Pinpoint the cell where the given text exists, returning its [X, Y] midpoint coordinate. 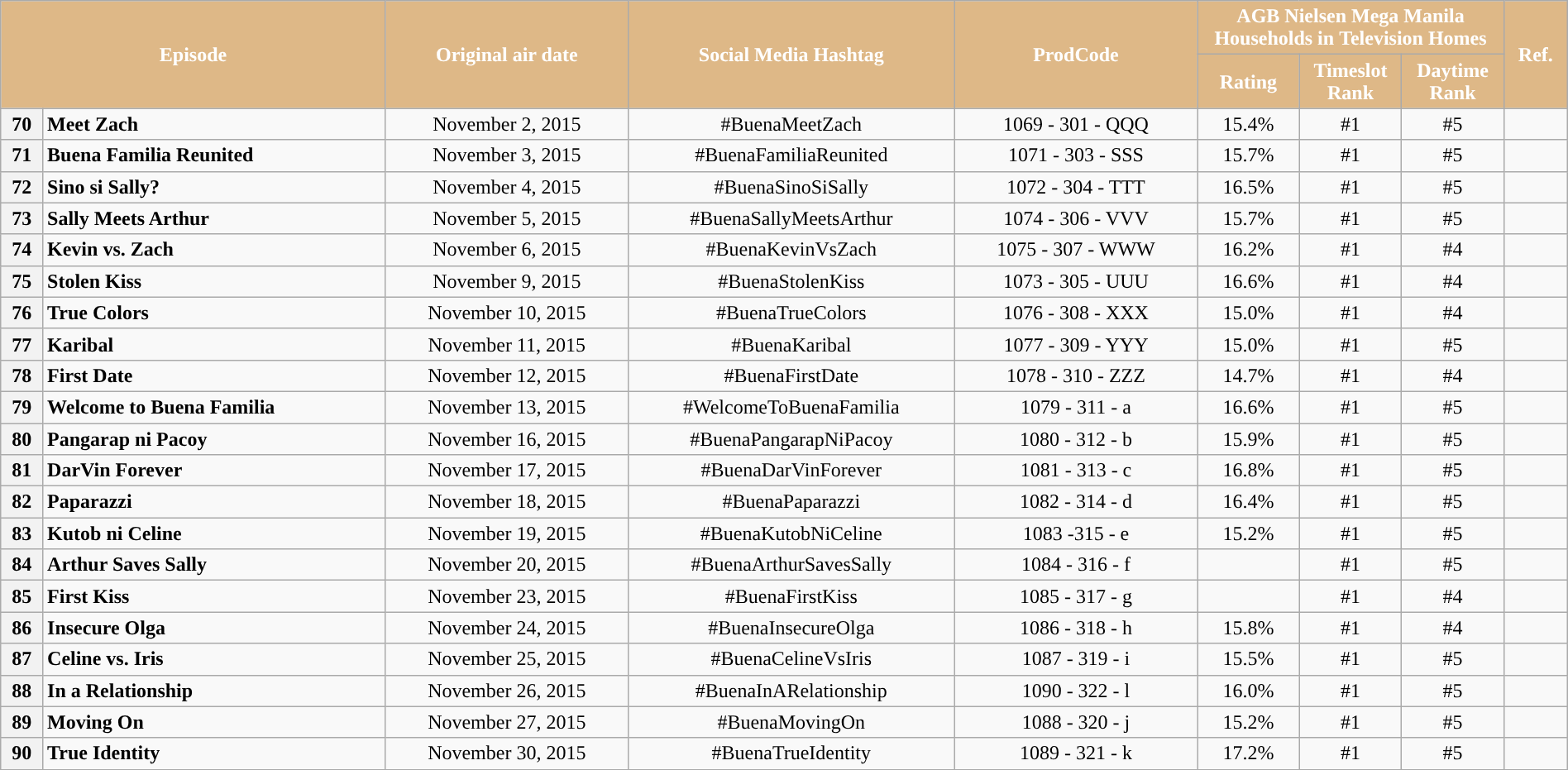
Stolen Kiss [215, 281]
November 23, 2015 [506, 596]
Original air date [506, 55]
1090 - 322 - l [1075, 691]
16.5% [1249, 187]
1084 - 316 - f [1075, 565]
89 [22, 722]
1087 - 319 - i [1075, 659]
#BuenaFirstKiss [791, 596]
70 [22, 124]
#BuenaDarVinForever [791, 471]
#BuenaFirstDate [791, 375]
74 [22, 250]
15.5% [1249, 659]
1078 - 310 - ZZZ [1075, 375]
November 18, 2015 [506, 502]
1072 - 304 - TTT [1075, 187]
1081 - 313 - c [1075, 471]
Sino si Sally? [215, 187]
#BuenaKevinVsZach [791, 250]
75 [22, 281]
14.7% [1249, 375]
AGB Nielsen Mega Manila Households in Television Homes [1351, 28]
72 [22, 187]
True Identity [215, 753]
Arthur Saves Sally [215, 565]
November 24, 2015 [506, 628]
Ref. [1535, 55]
1074 - 306 - VVV [1075, 218]
November 12, 2015 [506, 375]
Episode [194, 55]
Insecure Olga [215, 628]
#WelcomeToBuenaFamilia [791, 407]
Sally Meets Arthur [215, 218]
November 5, 2015 [506, 218]
November 19, 2015 [506, 533]
1076 - 308 - XXX [1075, 313]
November 20, 2015 [506, 565]
84 [22, 565]
Kevin vs. Zach [215, 250]
16.0% [1249, 691]
November 11, 2015 [506, 344]
#BuenaKutobNiCeline [791, 533]
Welcome to Buena Familia [215, 407]
November 10, 2015 [506, 313]
1089 - 321 - k [1075, 753]
86 [22, 628]
16.2% [1249, 250]
In a Relationship [215, 691]
#BuenaStolenKiss [791, 281]
Meet Zach [215, 124]
Rating [1249, 81]
1073 - 305 - UUU [1075, 281]
#BuenaSallyMeetsArthur [791, 218]
First Date [215, 375]
Kutob ni Celine [215, 533]
Karibal [215, 344]
79 [22, 407]
1088 - 320 - j [1075, 722]
November 27, 2015 [506, 722]
November 26, 2015 [506, 691]
#BuenaPaparazzi [791, 502]
November 13, 2015 [506, 407]
First Kiss [215, 596]
1082 - 314 - d [1075, 502]
November 2, 2015 [506, 124]
Timeslot Rank [1350, 81]
ProdCode [1075, 55]
Social Media Hashtag [791, 55]
True Colors [215, 313]
1083 -315 - e [1075, 533]
#BuenaFamiliaReunited [791, 155]
87 [22, 659]
#BuenaMeetZach [791, 124]
16.8% [1249, 471]
November 4, 2015 [506, 187]
#BuenaPangarapNiPacoy [791, 439]
Daytime Rank [1453, 81]
88 [22, 691]
Moving On [215, 722]
17.2% [1249, 753]
#BuenaMovingOn [791, 722]
71 [22, 155]
1069 - 301 - QQQ [1075, 124]
#BuenaInsecureOlga [791, 628]
1079 - 311 - a [1075, 407]
16.4% [1249, 502]
82 [22, 502]
15.8% [1249, 628]
78 [22, 375]
Pangarap ni Pacoy [215, 439]
80 [22, 439]
1080 - 312 - b [1075, 439]
#BuenaKaribal [791, 344]
#BuenaCelineVsIris [791, 659]
Celine vs. Iris [215, 659]
83 [22, 533]
1075 - 307 - WWW [1075, 250]
#BuenaArthurSavesSally [791, 565]
15.9% [1249, 439]
76 [22, 313]
1086 - 318 - h [1075, 628]
15.4% [1249, 124]
73 [22, 218]
1071 - 303 - SSS [1075, 155]
November 30, 2015 [506, 753]
90 [22, 753]
81 [22, 471]
1077 - 309 - YYY [1075, 344]
#BuenaTrueColors [791, 313]
November 16, 2015 [506, 439]
77 [22, 344]
November 6, 2015 [506, 250]
1085 - 317 - g [1075, 596]
#BuenaSinoSiSally [791, 187]
November 17, 2015 [506, 471]
Buena Familia Reunited [215, 155]
November 9, 2015 [506, 281]
#BuenaInARelationship [791, 691]
November 3, 2015 [506, 155]
Paparazzi [215, 502]
DarVin Forever [215, 471]
#BuenaTrueIdentity [791, 753]
November 25, 2015 [506, 659]
85 [22, 596]
